Scan for the cell matching the given text and deliver its [X, Y] coordinate at center. 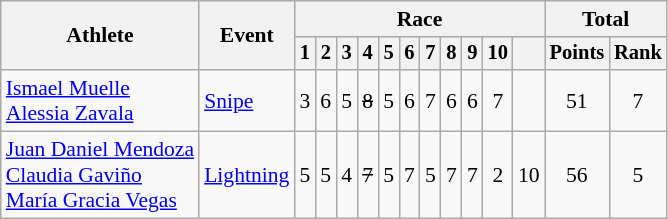
Lightning [246, 176]
9 [472, 54]
51 [577, 100]
Juan Daniel MendozaClaudia GaviñoMaría Gracia Vegas⁣ [100, 176]
1 [304, 54]
Snipe [246, 100]
Points [577, 54]
Race [419, 19]
Total [606, 19]
Rank [638, 54]
Event [246, 36]
56 [577, 176]
Athlete [100, 36]
Ismael Muelle⁣Alessia Zavala [100, 100]
